Provide the [X, Y] coordinate of the cell's center where the given text is located.  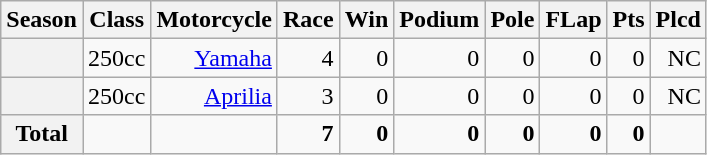
3 [308, 96]
7 [308, 134]
Plcd [678, 20]
Class [116, 20]
Yamaha [214, 58]
Motorcycle [214, 20]
Season [42, 20]
FLap [574, 20]
Podium [440, 20]
Total [42, 134]
Pts [628, 20]
Win [366, 20]
Pole [512, 20]
4 [308, 58]
Race [308, 20]
Aprilia [214, 96]
